Scan for the cell matching the given text and deliver its [x, y] coordinate at center. 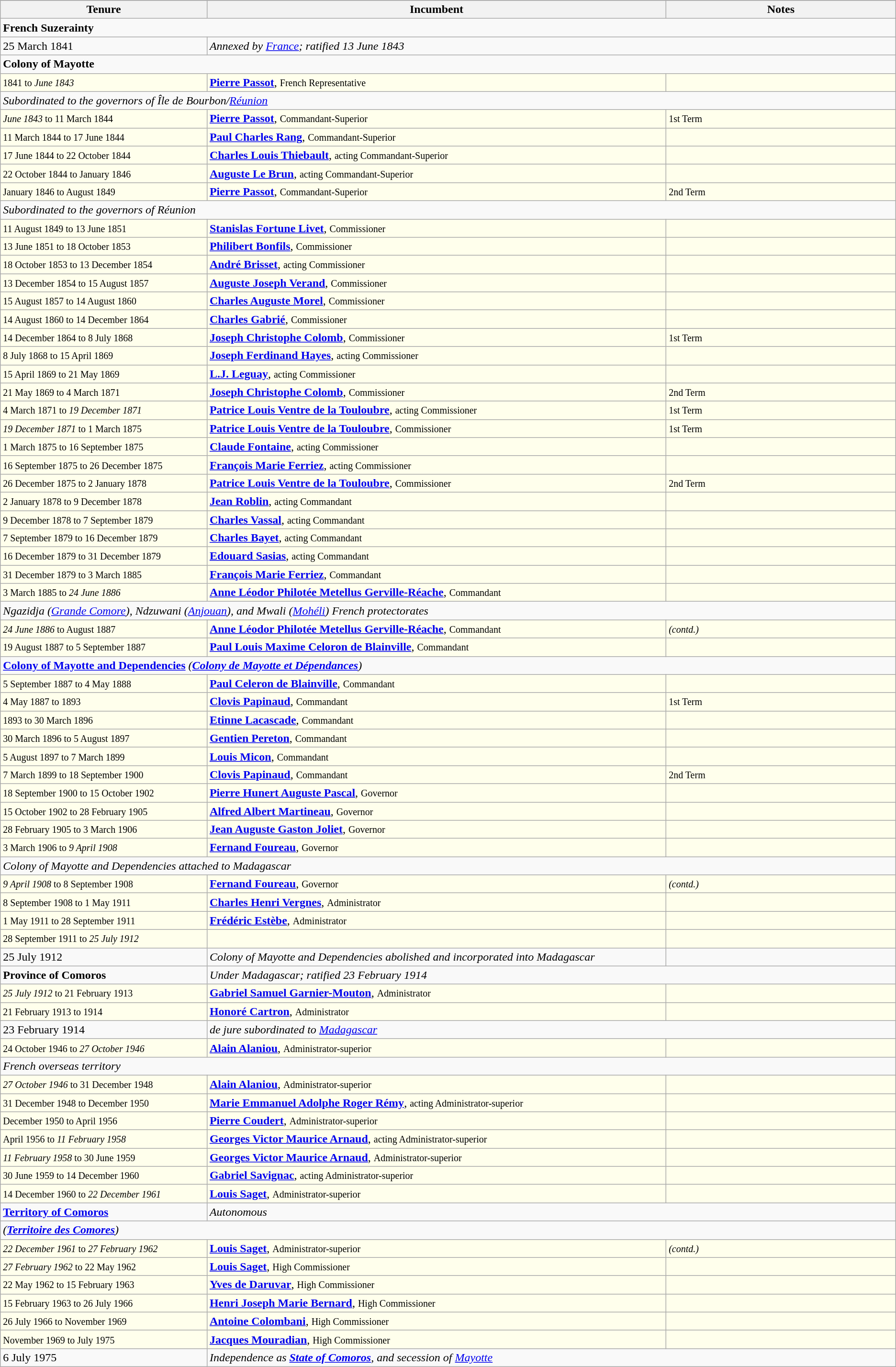
Marie Emmanuel Adolphe Roger Rémy, acting Administrator-superior [437, 1102]
16 September 1875 to 26 December 1875 [104, 465]
8 July 1868 to 15 April 1869 [104, 356]
15 February 1963 to 26 July 1966 [104, 1303]
Jean Roblin, acting Commandant [437, 501]
18 October 1853 to 13 December 1854 [104, 265]
15 August 1857 to 14 August 1860 [104, 301]
Charles Vassal, acting Commandant [437, 519]
Alfred Albert Martineau, Governor [437, 811]
Jacques Mouradian, High Commissioner [437, 1339]
18 September 1900 to 15 October 1902 [104, 793]
14 August 1860 to 14 December 1864 [104, 319]
22 May 1962 to 15 February 1963 [104, 1285]
14 December 1960 to 22 December 1961 [104, 1194]
14 December 1864 to 8 July 1868 [104, 337]
Colony of Mayotte and Dependencies (Colony de Mayotte et Dépendances) [448, 665]
9 December 1878 to 7 September 1879 [104, 519]
Pierre Passot, French Representative [437, 82]
Etinne Lacascade, Commandant [437, 720]
Pierre Coudert, Administrator-superior [437, 1121]
June 1843 to 11 March 1844 [104, 119]
2 January 1878 to 9 December 1878 [104, 501]
28 February 1905 to 3 March 1906 [104, 829]
25 July 1912 [104, 957]
3 March 1885 to 24 June 1886 [104, 593]
L.J. Leguay, acting Commissioner [437, 374]
Claude Fontaine, acting Commissioner [437, 447]
Territory of Comoros [104, 1212]
24 October 1946 to 27 October 1946 [104, 1048]
Paul Louis Maxime Celoron de Blainville, Commandant [437, 647]
7 September 1879 to 16 December 1879 [104, 538]
3 March 1906 to 9 April 1908 [104, 848]
Frédéric Estèbe, Administrator [437, 920]
8 September 1908 to 1 May 1911 [104, 902]
Pierre Hunert Auguste Pascal, Governor [437, 793]
1 March 1875 to 16 September 1875 [104, 447]
30 June 1959 to 14 December 1960 [104, 1176]
26 July 1966 to November 1969 [104, 1321]
Charles Gabrié, Commissioner [437, 319]
1893 to 30 March 1896 [104, 720]
de jure subordinated to Madagascar [551, 1030]
22 December 1961 to 27 February 1962 [104, 1248]
13 December 1854 to 15 August 1857 [104, 283]
7 March 1899 to 18 September 1900 [104, 774]
23 February 1914 [104, 1030]
19 December 1871 to 1 March 1875 [104, 428]
Charles Louis Thiebault, acting Commandant-Superior [437, 155]
27 October 1946 to 31 December 1948 [104, 1084]
Gentien Pereton, Commandant [437, 738]
15 October 1902 to 28 February 1905 [104, 811]
1 May 1911 to 28 September 1911 [104, 920]
Subordinated to the governors of Île de Bourbon/Réunion [448, 101]
21 May 1869 to 4 March 1871 [104, 392]
Colony of Mayotte and Dependencies attached to Madagascar [448, 866]
Gabriel Samuel Garnier-Mouton, Administrator [437, 993]
Patrice Louis Ventre de la Touloubre, acting Commissioner [437, 410]
17 June 1844 to 22 October 1844 [104, 155]
Honoré Cartron, Administrator [437, 1011]
Tenure [104, 10]
Incumbent [437, 10]
French Suzerainty [448, 28]
13 June 1851 to 18 October 1853 [104, 247]
24 June 1886 to August 1887 [104, 629]
Charles Henri Vergnes, Administrator [437, 902]
Stanislas Fortune Livet, Commissioner [437, 228]
30 March 1896 to 5 August 1897 [104, 738]
Auguste Le Brun, acting Commandant-Superior [437, 173]
Autonomous [551, 1212]
Louis Micon, Commandant [437, 756]
April 1956 to 11 February 1958 [104, 1139]
27 February 1962 to 22 May 1962 [104, 1266]
(Territoire des Comores) [448, 1230]
Colony of Mayotte [448, 64]
28 September 1911 to 25 July 1912 [104, 939]
Independence as State of Comoros, and secession of Mayotte [551, 1357]
Paul Charles Rang, Commandant-Superior [437, 137]
Under Madagascar; ratified 23 February 1914 [551, 975]
Province of Comoros [104, 975]
4 March 1871 to 19 December 1871 [104, 410]
Subordinated to the governors of Réunion [448, 210]
November 1969 to July 1975 [104, 1339]
4 May 1887 to 1893 [104, 702]
Antoine Colombani, High Commissioner [437, 1321]
January 1846 to August 1849 [104, 191]
Paul Celeron de Blainville, Commandant [437, 683]
Louis Saget, High Commissioner [437, 1266]
31 December 1948 to December 1950 [104, 1102]
Annexed by France; ratified 13 June 1843 [551, 46]
Charles Bayet, acting Commandant [437, 538]
Henri Joseph Marie Bernard, High Commissioner [437, 1303]
25 July 1912 to 21 February 1913 [104, 993]
11 March 1844 to 17 June 1844 [104, 137]
1841 to June 1843 [104, 82]
Notes [781, 10]
25 March 1841 [104, 46]
Yves de Daruvar, High Commissioner [437, 1285]
François Marie Ferriez, acting Commissioner [437, 465]
Jean Auguste Gaston Joliet, Governor [437, 829]
André Brisset, acting Commissioner [437, 265]
19 August 1887 to 5 September 1887 [104, 647]
Charles Auguste Morel, Commissioner [437, 301]
31 December 1879 to 3 March 1885 [104, 574]
5 September 1887 to 4 May 1888 [104, 683]
11 August 1849 to 13 June 1851 [104, 228]
Colony of Mayotte and Dependencies abolished and incorporated into Madagascar [437, 957]
Joseph Ferdinand Hayes, acting Commissioner [437, 356]
22 October 1844 to January 1846 [104, 173]
11 February 1958 to 30 June 1959 [104, 1157]
Georges Victor Maurice Arnaud, Administrator-superior [437, 1157]
26 December 1875 to 2 January 1878 [104, 483]
Ngazidja (Grande Comore), Ndzuwani (Anjouan), and Mwali (Mohéli) French protectorates [448, 611]
9 April 1908 to 8 September 1908 [104, 884]
Auguste Joseph Verand, Commissioner [437, 283]
6 July 1975 [104, 1357]
21 February 1913 to 1914 [104, 1011]
Gabriel Savignac, acting Administrator-superior [437, 1176]
François Marie Ferriez, Commandant [437, 574]
French overseas territory [448, 1066]
Edouard Sasias, acting Commandant [437, 556]
15 April 1869 to 21 May 1869 [104, 374]
December 1950 to April 1956 [104, 1121]
Philibert Bonfils, Commissioner [437, 247]
Georges Victor Maurice Arnaud, acting Administrator-superior [437, 1139]
5 August 1897 to 7 March 1899 [104, 756]
16 December 1879 to 31 December 1879 [104, 556]
